Scan for the cell matching the given text and deliver its (x, y) coordinate at center. 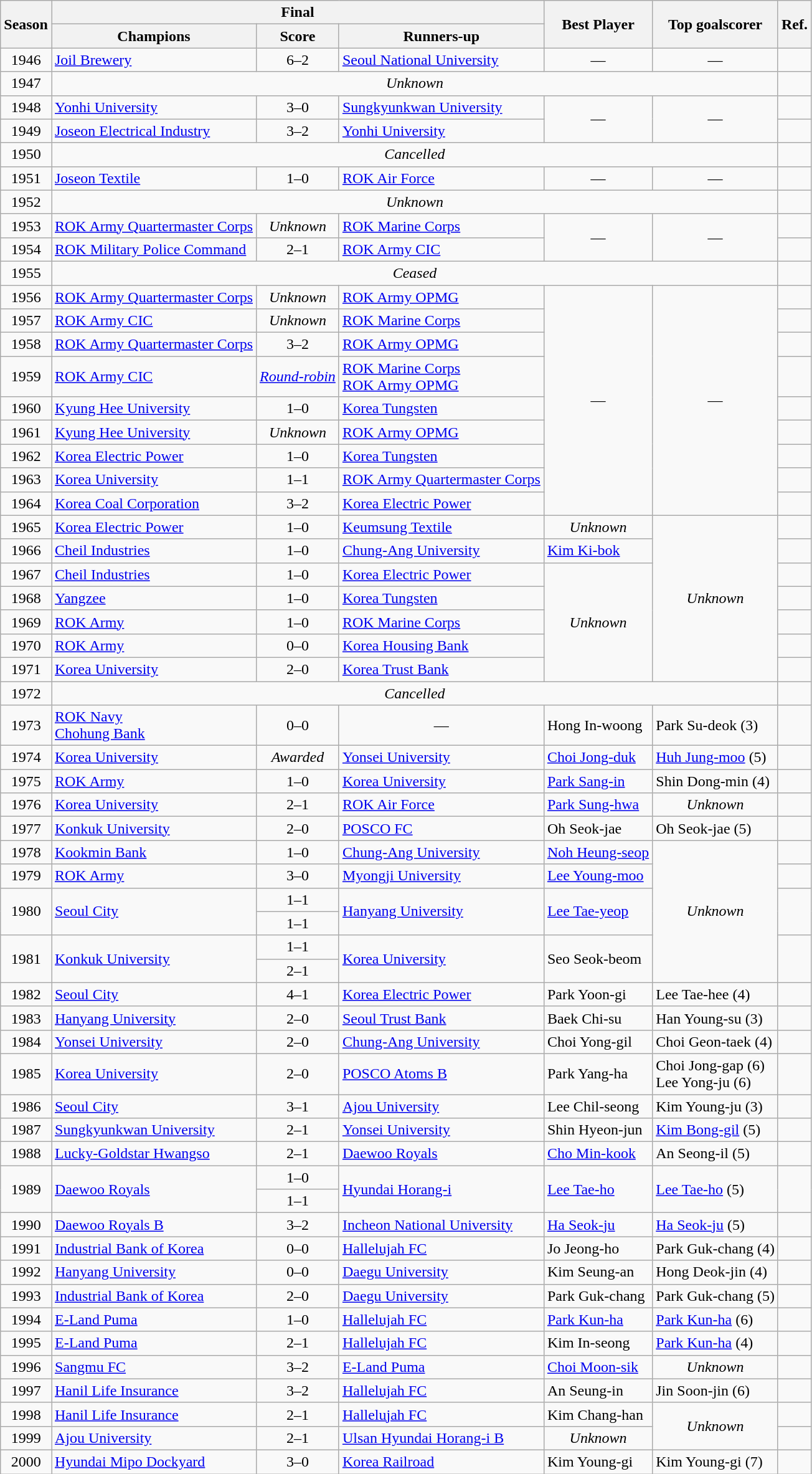
Yangzee (153, 598)
Hong In-woong (598, 725)
1982 (26, 994)
Ceased (415, 273)
1949 (26, 131)
1969 (26, 622)
Season (26, 24)
Lee Tae-ho (5) (715, 1189)
Korea Housing Bank (441, 645)
Huh Jung-moo (5) (715, 758)
Park Yang-ha (598, 1074)
Oh Seok-jae (598, 829)
Park Sung-hwa (598, 805)
Seo Seok-beom (598, 959)
Best Player (598, 24)
1970 (26, 645)
Daewoo Royals B (153, 1225)
Cho Min-kook (598, 1154)
1978 (26, 852)
1993 (26, 1296)
Seoul National University (441, 60)
Jin Soon-jin (6) (715, 1391)
ROK Military Police Command (153, 249)
Kookmin Bank (153, 852)
1972 (26, 693)
Park Kun-ha (598, 1319)
1963 (26, 480)
1965 (26, 527)
1957 (26, 321)
1997 (26, 1391)
Kim In-seong (598, 1343)
Seoul Trust Bank (441, 1018)
1956 (26, 297)
Shin Hyeon-jun (598, 1130)
ROK NavyChohung Bank (153, 725)
Runners-up (441, 36)
1954 (26, 249)
Joil Brewery (153, 60)
1977 (26, 829)
3–1 (298, 1106)
1986 (26, 1106)
1950 (26, 155)
1951 (26, 178)
Lucky-Goldstar Hwangso (153, 1154)
Park Guk-chang (5) (715, 1296)
Top goalscorer (715, 24)
1946 (26, 60)
1973 (26, 725)
1996 (26, 1367)
1992 (26, 1272)
Awarded (298, 758)
1994 (26, 1319)
Keumsung Textile (441, 527)
Kim Young-gi (7) (715, 1462)
Final (298, 12)
1979 (26, 876)
Park Sang-in (598, 781)
Kim Young-gi (598, 1462)
Korea Railroad (441, 1462)
1960 (26, 409)
1948 (26, 107)
Choi Jong-gap (6)Lee Yong-ju (6) (715, 1074)
Sangmu FC (153, 1367)
Lee Chil-seong (598, 1106)
1974 (26, 758)
Park Su-deok (3) (715, 725)
1995 (26, 1343)
Kim Young-ju (3) (715, 1106)
Park Guk-chang (4) (715, 1248)
Park Kun-ha (6) (715, 1319)
1964 (26, 503)
4–1 (298, 994)
Hong Deok-jin (4) (715, 1272)
Choi Moon-sik (598, 1367)
Ha Seok-ju (5) (715, 1225)
1998 (26, 1414)
Noh Heung-seop (598, 852)
Jo Jeong-ho (598, 1248)
1999 (26, 1438)
POSCO FC (441, 829)
6–2 (298, 60)
Park Guk-chang (598, 1296)
1971 (26, 669)
Korea Trust Bank (441, 669)
Kim Chang-han (598, 1414)
Korea Coal Corporation (153, 503)
1975 (26, 781)
Lee Young-moo (598, 876)
1955 (26, 273)
1989 (26, 1189)
Choi Yong-gil (598, 1042)
ROK Marine CorpsROK Army OPMG (441, 376)
Joseon Textile (153, 178)
Joseon Electrical Industry (153, 131)
1961 (26, 432)
1988 (26, 1154)
Lee Tae-hee (4) (715, 994)
An Seung-in (598, 1391)
Park Kun-ha (4) (715, 1343)
Han Young-su (3) (715, 1018)
Lee Tae-ho (598, 1189)
Kim Ki-bok (598, 551)
Baek Chi-su (598, 1018)
Score (298, 36)
1984 (26, 1042)
1959 (26, 376)
An Seong-il (5) (715, 1154)
1952 (26, 202)
Oh Seok-jae (5) (715, 829)
1976 (26, 805)
1962 (26, 456)
Kim Bong-gil (5) (715, 1130)
1983 (26, 1018)
Myongji University (441, 876)
1958 (26, 345)
2000 (26, 1462)
1966 (26, 551)
Ulsan Hyundai Horang-i B (441, 1438)
1968 (26, 598)
1953 (26, 226)
1980 (26, 911)
Choi Jong-duk (598, 758)
Shin Dong-min (4) (715, 781)
Ref. (795, 24)
POSCO Atoms B (441, 1074)
Hyundai Horang-i (441, 1189)
Kim Seung-an (598, 1272)
1987 (26, 1130)
1947 (26, 83)
Ha Seok-ju (598, 1225)
1991 (26, 1248)
Park Yoon-gi (598, 994)
1967 (26, 574)
1990 (26, 1225)
Choi Geon-taek (4) (715, 1042)
Incheon National University (441, 1225)
1985 (26, 1074)
Champions (153, 36)
Hyundai Mipo Dockyard (153, 1462)
Lee Tae-yeop (598, 911)
Round-robin (298, 376)
1981 (26, 959)
